Output the [X, Y] coordinate of the center of the cell containing the given text.  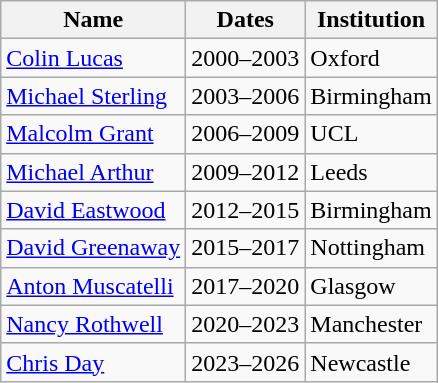
Newcastle [371, 362]
David Greenaway [94, 248]
2015–2017 [246, 248]
Anton Muscatelli [94, 286]
2009–2012 [246, 172]
Oxford [371, 58]
Chris Day [94, 362]
David Eastwood [94, 210]
Glasgow [371, 286]
2006–2009 [246, 134]
Michael Arthur [94, 172]
Malcolm Grant [94, 134]
Institution [371, 20]
2003–2006 [246, 96]
2012–2015 [246, 210]
Leeds [371, 172]
Michael Sterling [94, 96]
2000–2003 [246, 58]
Name [94, 20]
2020–2023 [246, 324]
Colin Lucas [94, 58]
Manchester [371, 324]
UCL [371, 134]
Nottingham [371, 248]
2017–2020 [246, 286]
Dates [246, 20]
Nancy Rothwell [94, 324]
2023–2026 [246, 362]
